Return [X, Y] of the center of cell containing provided text 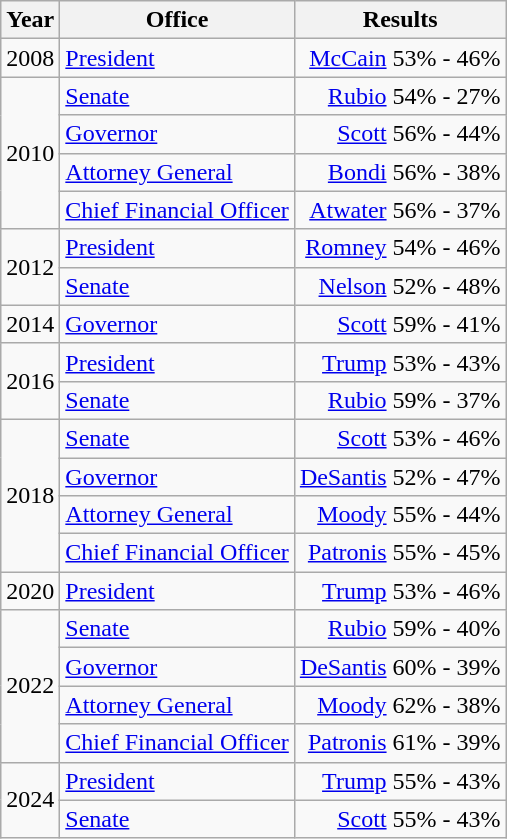
Results [400, 20]
Bondi 56% - 38% [400, 172]
DeSantis 52% - 47% [400, 477]
2020 [30, 591]
McCain 53% - 46% [400, 58]
Scott 53% - 46% [400, 438]
Scott 55% - 43% [400, 819]
Rubio 59% - 37% [400, 400]
2022 [30, 686]
Patronis 61% - 39% [400, 743]
Year [30, 20]
Patronis 55% - 45% [400, 553]
Scott 56% - 44% [400, 134]
2018 [30, 495]
DeSantis 60% - 39% [400, 667]
2008 [30, 58]
Rubio 54% - 27% [400, 96]
Moody 55% - 44% [400, 515]
Moody 62% - 38% [400, 705]
Rubio 59% - 40% [400, 629]
2010 [30, 153]
2024 [30, 800]
Scott 59% - 41% [400, 324]
Nelson 52% - 48% [400, 286]
Trump 53% - 46% [400, 591]
Office [178, 20]
Trump 55% - 43% [400, 781]
Trump 53% - 43% [400, 362]
2012 [30, 267]
2016 [30, 381]
Romney 54% - 46% [400, 248]
2014 [30, 324]
Atwater 56% - 37% [400, 210]
